Scan for the cell matching the given text and deliver its (x, y) coordinate at center. 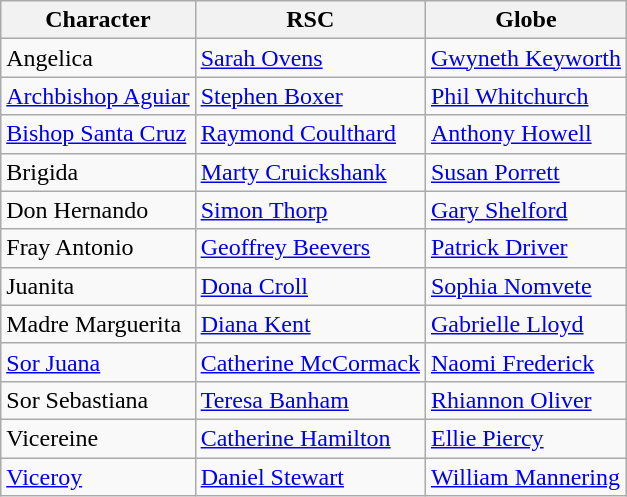
Archbishop Aguiar (98, 96)
Bishop Santa Cruz (98, 134)
Sor Juana (98, 362)
Marty Cruickshank (310, 172)
Geoffrey Beevers (310, 248)
Character (98, 20)
Madre Marguerita (98, 324)
Sophia Nomvete (526, 286)
Phil Whitchurch (526, 96)
Gwyneth Keyworth (526, 58)
Susan Porrett (526, 172)
Sor Sebastiana (98, 400)
Naomi Frederick (526, 362)
Patrick Driver (526, 248)
Catherine McCormack (310, 362)
Sarah Ovens (310, 58)
Globe (526, 20)
RSC (310, 20)
Daniel Stewart (310, 477)
Gabrielle Lloyd (526, 324)
Juanita (98, 286)
Raymond Coulthard (310, 134)
Viceroy (98, 477)
Fray Antonio (98, 248)
Brigida (98, 172)
Stephen Boxer (310, 96)
Diana Kent (310, 324)
Teresa Banham (310, 400)
Don Hernando (98, 210)
Gary Shelford (526, 210)
Rhiannon Oliver (526, 400)
Ellie Piercy (526, 438)
William Mannering (526, 477)
Vicereine (98, 438)
Simon Thorp (310, 210)
Anthony Howell (526, 134)
Angelica (98, 58)
Dona Croll (310, 286)
Catherine Hamilton (310, 438)
